Return [X, Y] of the center of cell containing provided text 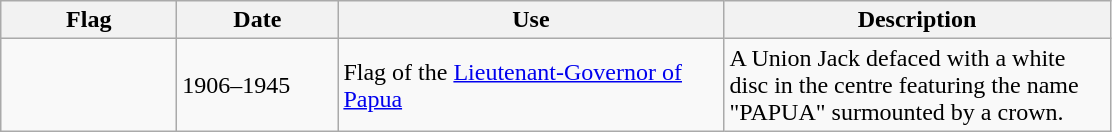
Date [258, 20]
A Union Jack defaced with a white disc in the centre featuring the name "PAPUA" surmounted by a crown. [917, 85]
Use [531, 20]
Flag [89, 20]
Description [917, 20]
1906–1945 [258, 85]
Flag of the Lieutenant-Governor of Papua [531, 85]
